Pinpoint the cell where the given text exists, returning its (X, Y) midpoint coordinate. 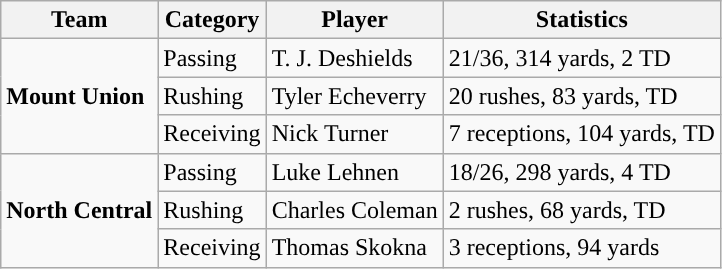
Tyler Echeverry (354, 96)
18/26, 298 yards, 4 TD (582, 172)
Statistics (582, 20)
Luke Lehnen (354, 172)
Player (354, 20)
North Central (80, 210)
21/36, 314 yards, 2 TD (582, 58)
T. J. Deshields (354, 58)
Thomas Skokna (354, 248)
2 rushes, 68 yards, TD (582, 210)
Team (80, 20)
20 rushes, 83 yards, TD (582, 96)
Mount Union (80, 96)
Category (212, 20)
7 receptions, 104 yards, TD (582, 134)
Nick Turner (354, 134)
3 receptions, 94 yards (582, 248)
Charles Coleman (354, 210)
